Locate the cell with the specified text and output its (X, Y) center coordinate. 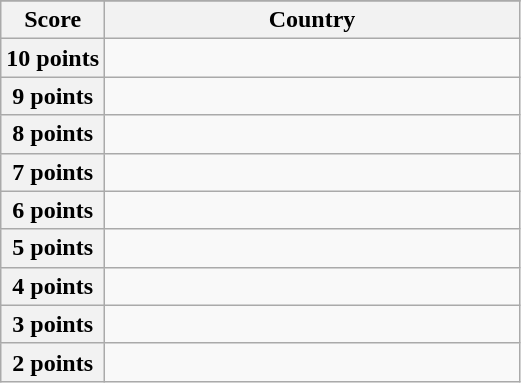
Score (53, 20)
Country (312, 20)
3 points (53, 324)
5 points (53, 248)
9 points (53, 96)
8 points (53, 134)
6 points (53, 210)
10 points (53, 58)
2 points (53, 362)
4 points (53, 286)
7 points (53, 172)
